Pinpoint the cell where the given text exists, returning its (x, y) midpoint coordinate. 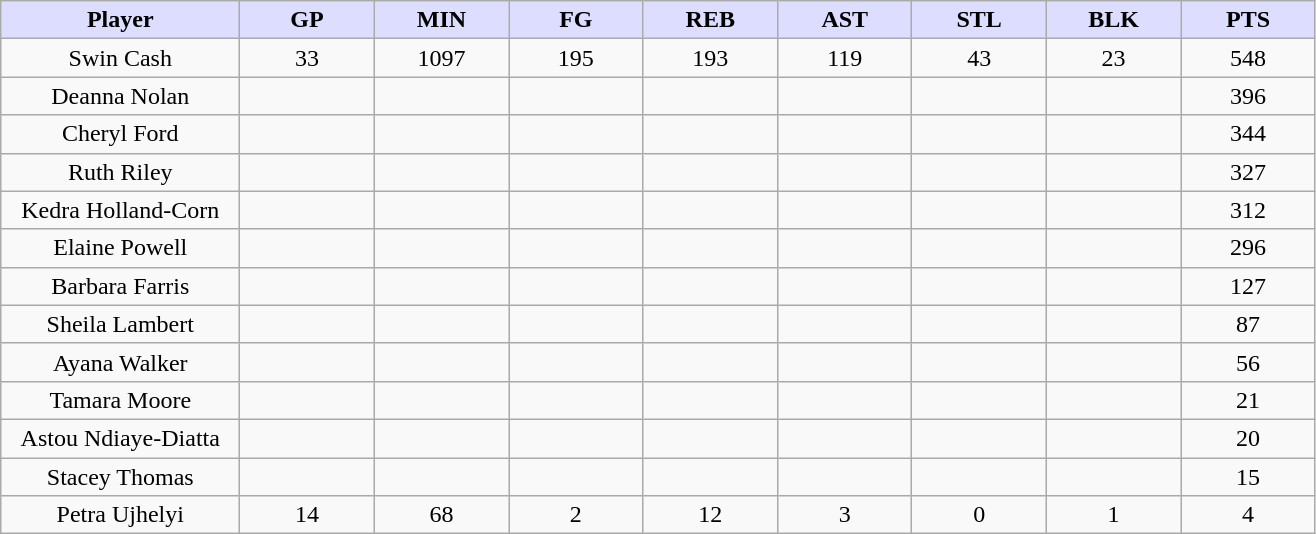
Player (120, 20)
BLK (1113, 20)
43 (979, 58)
23 (1113, 58)
20 (1248, 438)
REB (710, 20)
MIN (441, 20)
Sheila Lambert (120, 324)
68 (441, 515)
2 (576, 515)
0 (979, 515)
1 (1113, 515)
4 (1248, 515)
Ayana Walker (120, 362)
12 (710, 515)
119 (845, 58)
Petra Ujhelyi (120, 515)
56 (1248, 362)
312 (1248, 210)
3 (845, 515)
21 (1248, 400)
296 (1248, 248)
15 (1248, 477)
327 (1248, 172)
PTS (1248, 20)
193 (710, 58)
Ruth Riley (120, 172)
127 (1248, 286)
87 (1248, 324)
1097 (441, 58)
Kedra Holland-Corn (120, 210)
Stacey Thomas (120, 477)
GP (307, 20)
Tamara Moore (120, 400)
Elaine Powell (120, 248)
AST (845, 20)
STL (979, 20)
33 (307, 58)
548 (1248, 58)
Swin Cash (120, 58)
Deanna Nolan (120, 96)
Astou Ndiaye-Diatta (120, 438)
FG (576, 20)
Cheryl Ford (120, 134)
195 (576, 58)
344 (1248, 134)
396 (1248, 96)
14 (307, 515)
Barbara Farris (120, 286)
